Output the [x, y] coordinate of the center of the cell containing the given text.  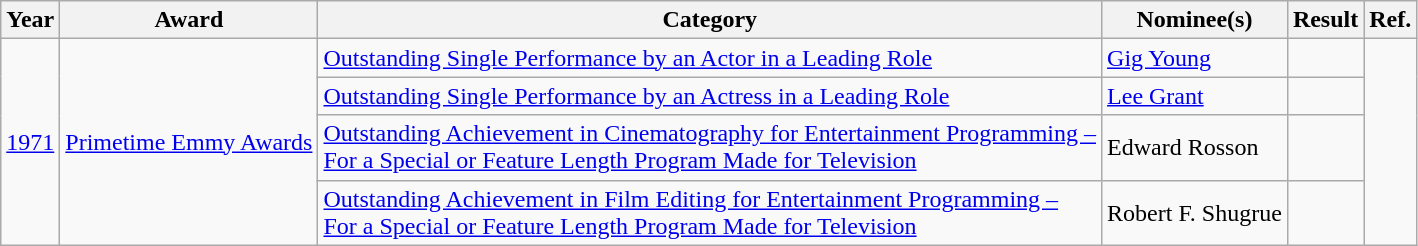
Result [1325, 20]
Lee Grant [1195, 96]
Outstanding Single Performance by an Actress in a Leading Role [710, 96]
Outstanding Single Performance by an Actor in a Leading Role [710, 58]
Outstanding Achievement in Film Editing for Entertainment Programming – For a Special or Feature Length Program Made for Television [710, 212]
Category [710, 20]
Nominee(s) [1195, 20]
Edward Rosson [1195, 148]
Gig Young [1195, 58]
Ref. [1390, 20]
Primetime Emmy Awards [189, 142]
Award [189, 20]
1971 [30, 142]
Outstanding Achievement in Cinematography for Entertainment Programming – For a Special or Feature Length Program Made for Television [710, 148]
Year [30, 20]
Robert F. Shugrue [1195, 212]
